Detect which cell encompasses the target text, then output its [x, y] center coordinate. 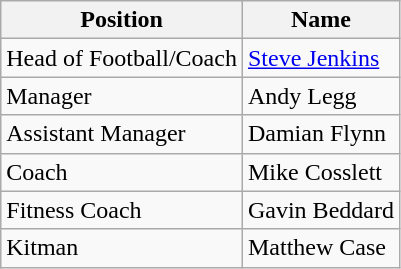
Matthew Case [320, 248]
Steve Jenkins [320, 58]
Manager [122, 96]
Coach [122, 172]
Name [320, 20]
Assistant Manager [122, 134]
Position [122, 20]
Andy Legg [320, 96]
Head of Football/Coach [122, 58]
Damian Flynn [320, 134]
Mike Cosslett [320, 172]
Fitness Coach [122, 210]
Gavin Beddard [320, 210]
Kitman [122, 248]
